Scan for the cell matching the given text and deliver its [x, y] coordinate at center. 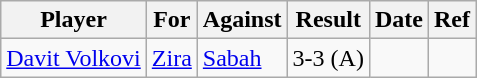
Result [328, 20]
Against [242, 20]
Davit Volkovi [74, 58]
Sabah [242, 58]
Zira [172, 58]
Player [74, 20]
3-3 (A) [328, 58]
For [172, 20]
Date [398, 20]
Ref [452, 20]
